Provide the [x, y] coordinate of the cell's center where the given text is located.  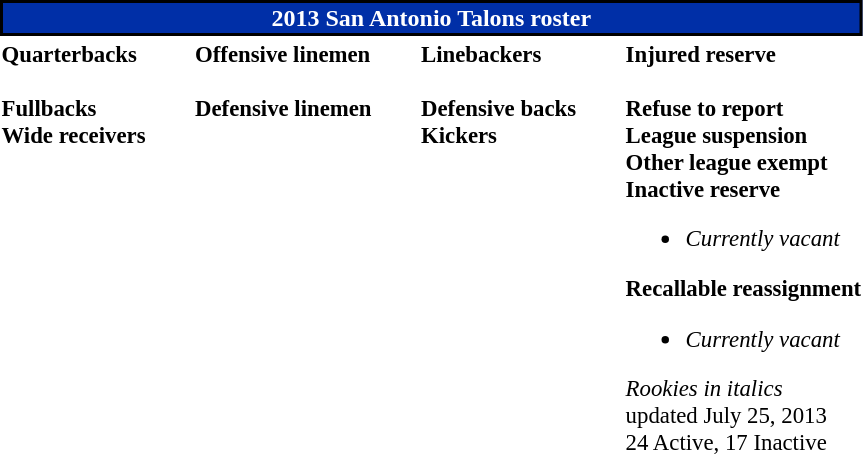
2013 San Antonio Talons roster [432, 18]
